Capture the cell that displays the provided text and extract its [x, y] central coordinate. 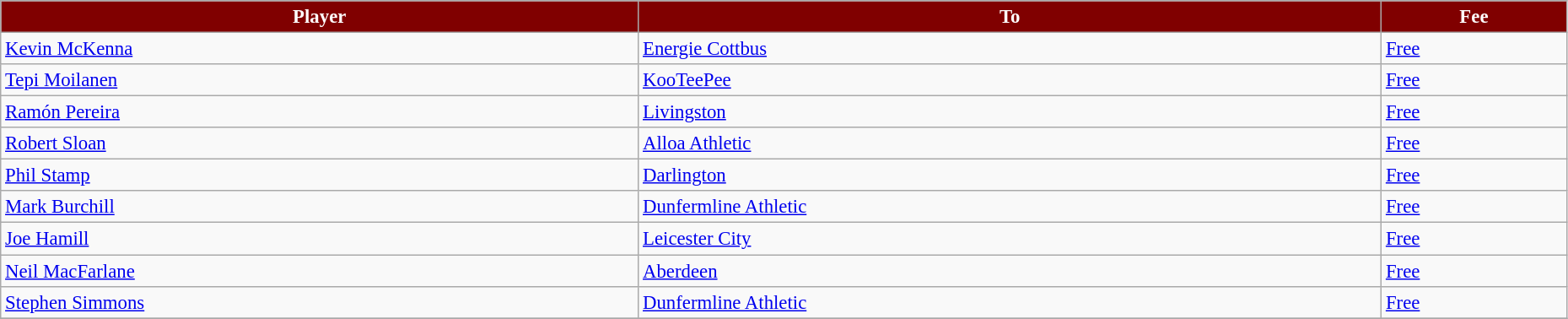
Neil MacFarlane [320, 271]
Aberdeen [1010, 271]
Mark Burchill [320, 207]
To [1010, 17]
Stephen Simmons [320, 302]
Darlington [1010, 176]
Fee [1474, 17]
Leicester City [1010, 239]
Phil Stamp [320, 176]
Tepi Moilanen [320, 80]
Livingston [1010, 112]
Ramón Pereira [320, 112]
Energie Cottbus [1010, 49]
Kevin McKenna [320, 49]
Joe Hamill [320, 239]
Alloa Athletic [1010, 143]
KooTeePee [1010, 80]
Player [320, 17]
Robert Sloan [320, 143]
